Pinpoint the cell where the given text exists, returning its [x, y] midpoint coordinate. 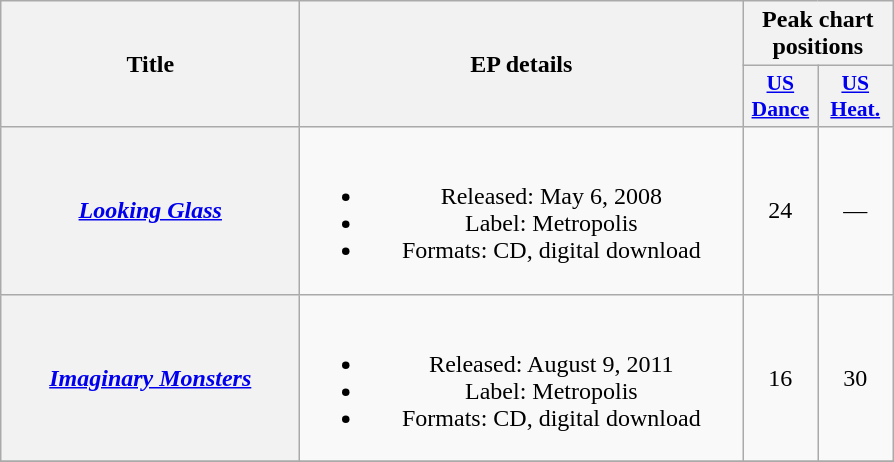
Released: May 6, 2008Label: MetropolisFormats: CD, digital download [522, 210]
Imaginary Monsters [150, 378]
Released: August 9, 2011Label: MetropolisFormats: CD, digital download [522, 378]
16 [780, 378]
USHeat. [856, 96]
24 [780, 210]
Peak chart positions [818, 34]
30 [856, 378]
Looking Glass [150, 210]
— [856, 210]
USDance [780, 96]
EP details [522, 64]
Title [150, 64]
